Search for the cell housing the specified text and yield its [X, Y] center coordinate. 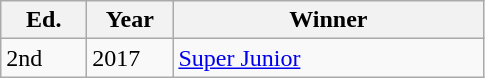
Super Junior [328, 58]
2017 [130, 58]
Ed. [44, 20]
Year [130, 20]
Winner [328, 20]
2nd [44, 58]
